Search for the cell housing the specified text and yield its (X, Y) center coordinate. 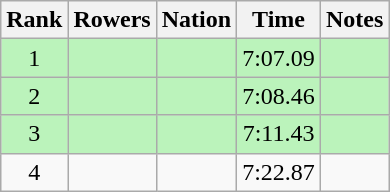
7:08.46 (279, 96)
Rowers (112, 20)
Notes (354, 20)
7:11.43 (279, 134)
7:07.09 (279, 58)
4 (34, 172)
1 (34, 58)
7:22.87 (279, 172)
3 (34, 134)
Rank (34, 20)
2 (34, 96)
Time (279, 20)
Nation (196, 20)
